Detect which cell encompasses the target text, then output its (x, y) center coordinate. 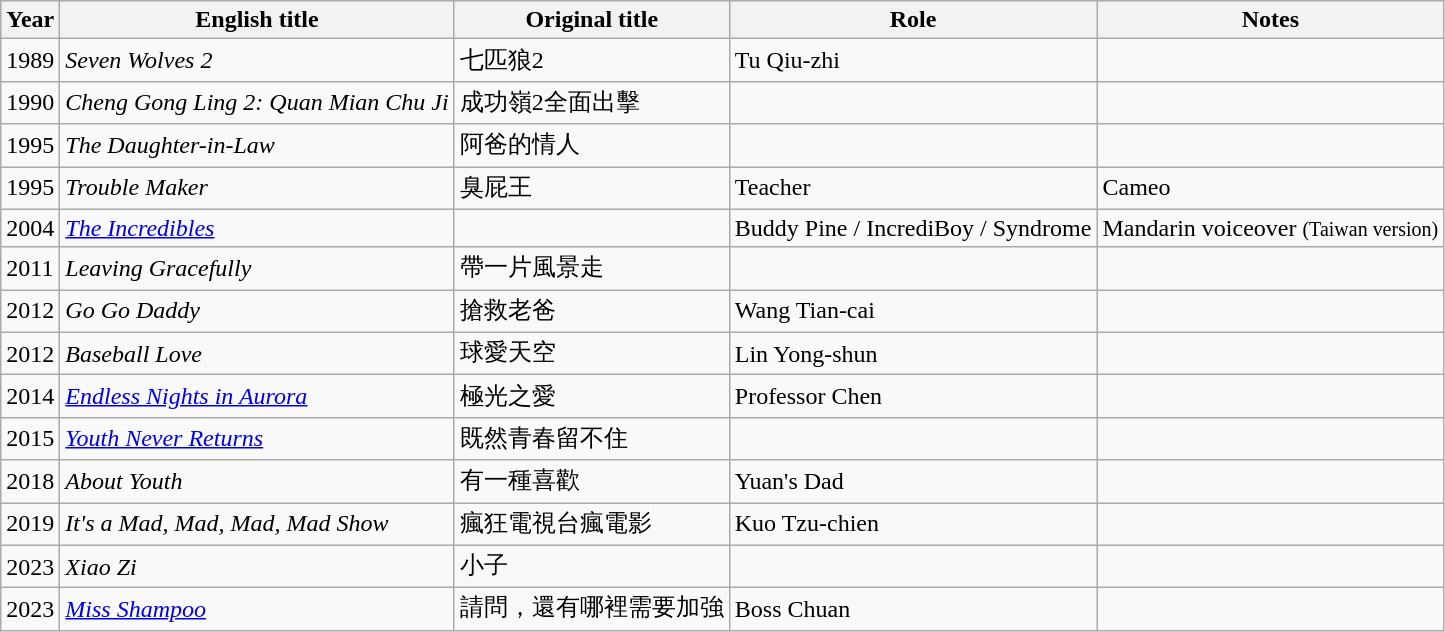
Trouble Maker (257, 188)
請問，還有哪裡需要加強 (592, 610)
Endless Nights in Aurora (257, 396)
球愛天空 (592, 354)
搶救老爸 (592, 312)
帶一片風景走 (592, 268)
Boss Chuan (913, 610)
2019 (30, 524)
瘋狂電視台瘋電影 (592, 524)
2014 (30, 396)
Cheng Gong Ling 2: Quan Mian Chu Ji (257, 102)
The Daughter-in-Law (257, 146)
Seven Wolves 2 (257, 60)
Lin Yong-shun (913, 354)
Kuo Tzu-chien (913, 524)
1990 (30, 102)
2018 (30, 482)
Professor Chen (913, 396)
臭屁王 (592, 188)
有一種喜歡 (592, 482)
Original title (592, 20)
小子 (592, 566)
2011 (30, 268)
既然青春留不住 (592, 438)
Tu Qiu-zhi (913, 60)
Teacher (913, 188)
Go Go Daddy (257, 312)
It's a Mad, Mad, Mad, Mad Show (257, 524)
The Incredibles (257, 228)
Year (30, 20)
Youth Never Returns (257, 438)
Baseball Love (257, 354)
1989 (30, 60)
English title (257, 20)
Xiao Zi (257, 566)
Mandarin voiceover (Taiwan version) (1270, 228)
Buddy Pine / IncrediBoy / Syndrome (913, 228)
Miss Shampoo (257, 610)
七匹狼2 (592, 60)
Wang Tian-cai (913, 312)
Notes (1270, 20)
About Youth (257, 482)
2015 (30, 438)
成功嶺2全面出擊 (592, 102)
Cameo (1270, 188)
2004 (30, 228)
極光之愛 (592, 396)
阿爸的情人 (592, 146)
Role (913, 20)
Yuan's Dad (913, 482)
Leaving Gracefully (257, 268)
